Provide the [X, Y] coordinate of the cell's center where the given text is located.  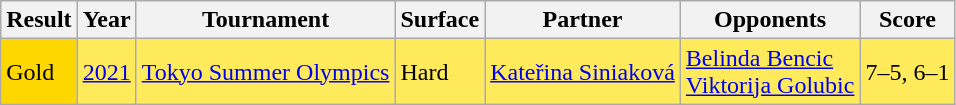
Opponents [770, 20]
Gold [39, 72]
Score [908, 20]
7–5, 6–1 [908, 72]
Tokyo Summer Olympics [266, 72]
2021 [106, 72]
Year [106, 20]
Tournament [266, 20]
Surface [440, 20]
Belinda Bencic Viktorija Golubic [770, 72]
Kateřina Siniaková [583, 72]
Result [39, 20]
Partner [583, 20]
Hard [440, 72]
